From the cell containing the given text, extract its center point as [x, y] coordinate. 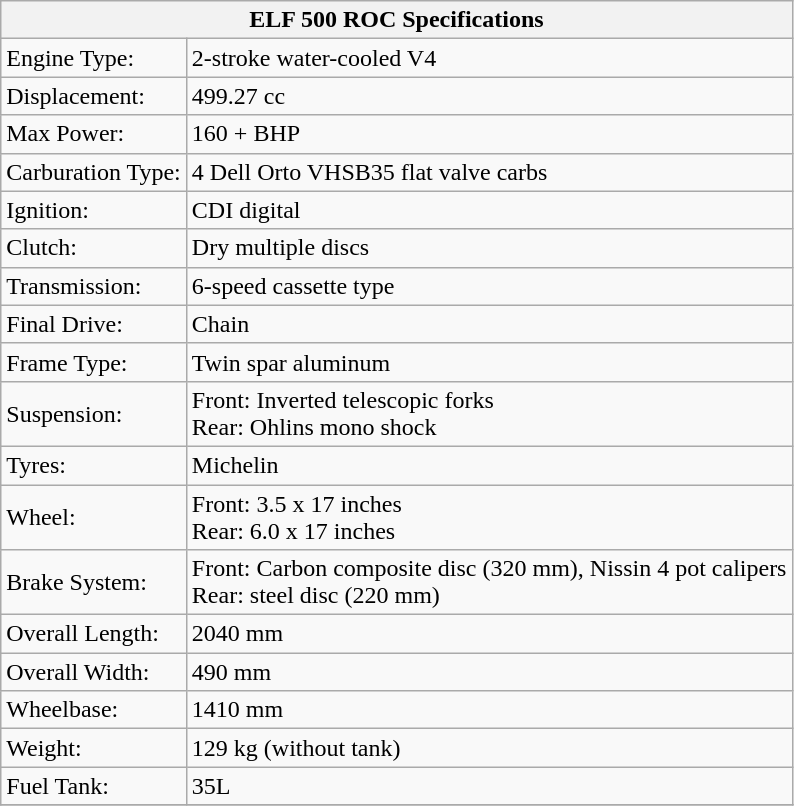
Weight: [94, 748]
Michelin [489, 465]
1410 mm [489, 710]
Overall Length: [94, 634]
Dry multiple discs [489, 248]
Ignition: [94, 210]
CDI digital [489, 210]
Final Drive: [94, 324]
129 kg (without tank) [489, 748]
Wheelbase: [94, 710]
2040 mm [489, 634]
Clutch: [94, 248]
499.27 cc [489, 96]
Front: Inverted telescopic forksRear: Ohlins mono shock [489, 414]
Frame Type: [94, 362]
4 Dell Orto VHSB35 flat valve carbs [489, 172]
Max Power: [94, 134]
Chain [489, 324]
2-stroke water-cooled V4 [489, 58]
Twin spar aluminum [489, 362]
Overall Width: [94, 672]
490 mm [489, 672]
Tyres: [94, 465]
Fuel Tank: [94, 786]
Engine Type: [94, 58]
Wheel: [94, 516]
Transmission: [94, 286]
Displacement: [94, 96]
35L [489, 786]
Front: Carbon composite disc (320 mm), Nissin 4 pot calipersRear: steel disc (220 mm) [489, 582]
160 + BHP [489, 134]
ELF 500 ROC Specifications [396, 20]
6-speed cassette type [489, 286]
Carburation Type: [94, 172]
Brake System: [94, 582]
Suspension: [94, 414]
Front: 3.5 x 17 inchesRear: 6.0 x 17 inches [489, 516]
